Return the (X, Y) coordinate for the center point of the cell that contains the specified text.  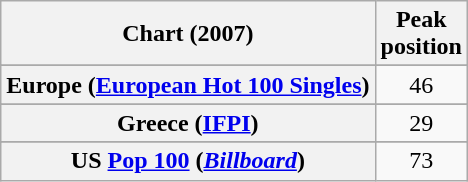
73 (421, 161)
Greece (IFPI) (188, 123)
Peakposition (421, 34)
US Pop 100 (Billboard) (188, 161)
Europe (European Hot 100 Singles) (188, 85)
29 (421, 123)
46 (421, 85)
Chart (2007) (188, 34)
